Provide the [X, Y] coordinate of the cell's center where the given text is located.  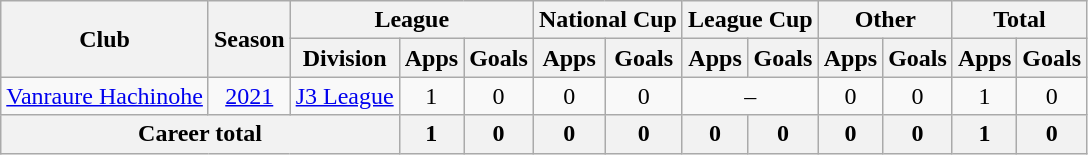
Division [344, 58]
Other [885, 20]
League Cup [750, 20]
League [412, 20]
– [750, 96]
2021 [249, 96]
Total [1019, 20]
J3 League [344, 96]
Club [105, 39]
National Cup [608, 20]
Season [249, 39]
Vanraure Hachinohe [105, 96]
Career total [200, 134]
